Determine the [X, Y] coordinate at the center of the cell enclosing the given text.  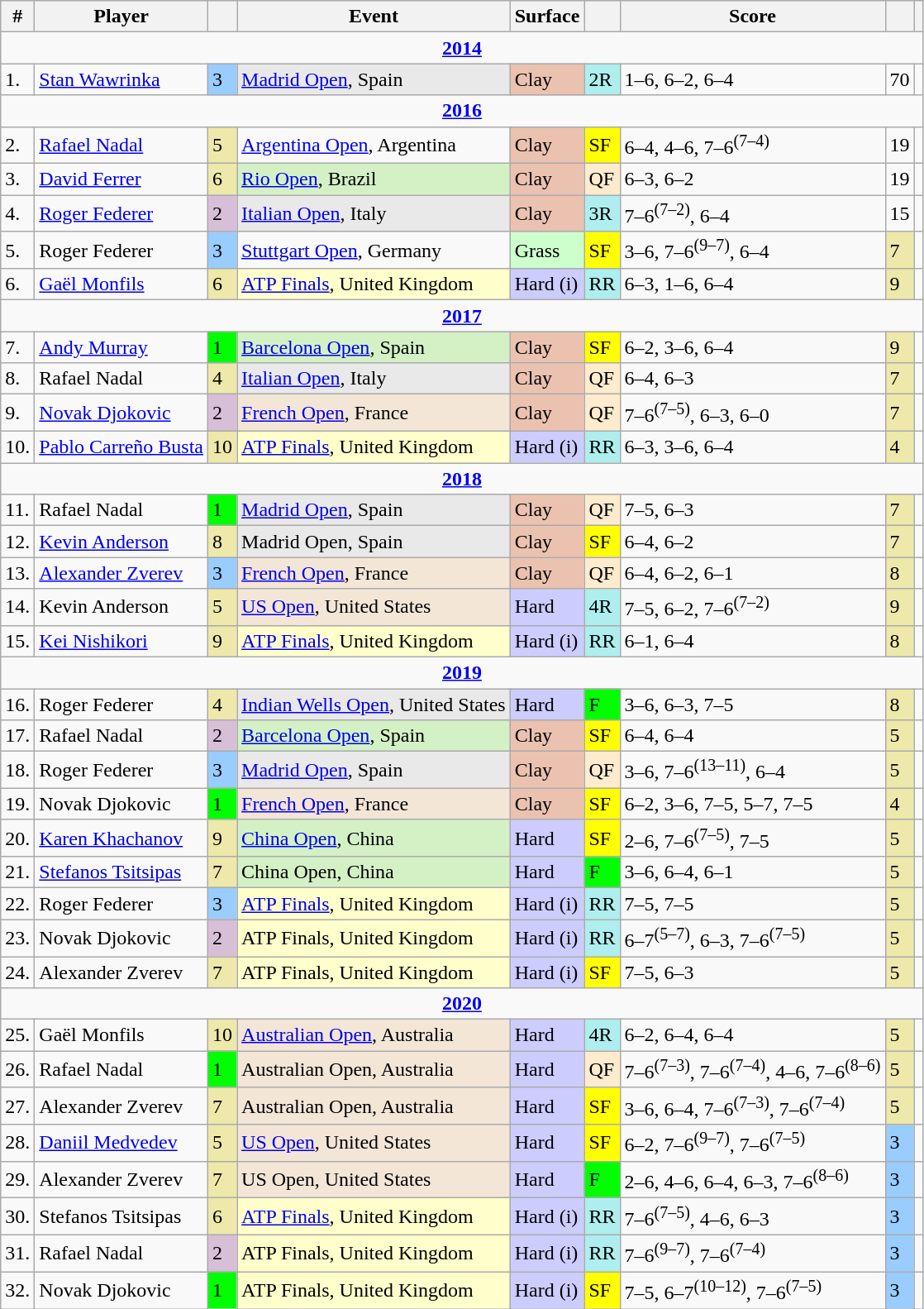
2R [602, 79]
David Ferrer [121, 179]
70 [899, 79]
6. [18, 284]
3–6, 6–4, 7–6(7–3), 7–6(7–4) [752, 1106]
3–6, 6–3, 7–5 [752, 705]
19. [18, 804]
20. [18, 838]
Grass [547, 250]
Stuttgart Open, Germany [374, 250]
23. [18, 938]
Stan Wawrinka [121, 79]
Karen Khachanov [121, 838]
6–4, 6–2 [752, 542]
7–6(7–5), 4–6, 6–3 [752, 1217]
6–4, 6–2, 6–1 [752, 573]
9. [18, 413]
2019 [462, 672]
7–5, 7–5 [752, 904]
Daniil Medvedev [121, 1143]
18. [18, 771]
25. [18, 1035]
3–6, 6–4, 6–1 [752, 872]
2016 [462, 111]
2–6, 4–6, 6–4, 6–3, 7–6(8–6) [752, 1179]
6–4, 4–6, 7–6(7–4) [752, 146]
32. [18, 1290]
15. [18, 641]
31. [18, 1254]
6–7(5–7), 6–3, 7–6(7–5) [752, 938]
7–5, 6–7(10–12), 7–6(7–5) [752, 1290]
27. [18, 1106]
22. [18, 904]
6–3, 1–6, 6–4 [752, 284]
Player [121, 17]
6–2, 6–4, 6–4 [752, 1035]
11. [18, 510]
14. [18, 607]
3R [602, 213]
16. [18, 705]
3–6, 7–6(9–7), 6–4 [752, 250]
2017 [462, 316]
8. [18, 379]
24. [18, 972]
6–1, 6–4 [752, 641]
6–3, 3–6, 6–4 [752, 447]
6–2, 3–6, 7–5, 5–7, 7–5 [752, 804]
2014 [462, 48]
7. [18, 347]
2. [18, 146]
Pablo Carreño Busta [121, 447]
12. [18, 542]
Kei Nishikori [121, 641]
17. [18, 736]
7–6(7–2), 6–4 [752, 213]
Rio Open, Brazil [374, 179]
1. [18, 79]
26. [18, 1070]
# [18, 17]
6–2, 3–6, 6–4 [752, 347]
15 [899, 213]
7–6(7–5), 6–3, 6–0 [752, 413]
Event [374, 17]
2–6, 7–6(7–5), 7–5 [752, 838]
6–2, 7–6(9–7), 7–6(7–5) [752, 1143]
7–6(9–7), 7–6(7–4) [752, 1254]
1–6, 6–2, 6–4 [752, 79]
3. [18, 179]
7–6(7–3), 7–6(7–4), 4–6, 7–6(8–6) [752, 1070]
13. [18, 573]
Argentina Open, Argentina [374, 146]
Andy Murray [121, 347]
6–4, 6–3 [752, 379]
30. [18, 1217]
4. [18, 213]
Score [752, 17]
3–6, 7–6(13–11), 6–4 [752, 771]
7–5, 6–2, 7–6(7–2) [752, 607]
21. [18, 872]
2020 [462, 1004]
5. [18, 250]
29. [18, 1179]
10. [18, 447]
28. [18, 1143]
2018 [462, 479]
Indian Wells Open, United States [374, 705]
Surface [547, 17]
6–3, 6–2 [752, 179]
6–4, 6–4 [752, 736]
